Scan for the cell matching the given text and deliver its (X, Y) coordinate at center. 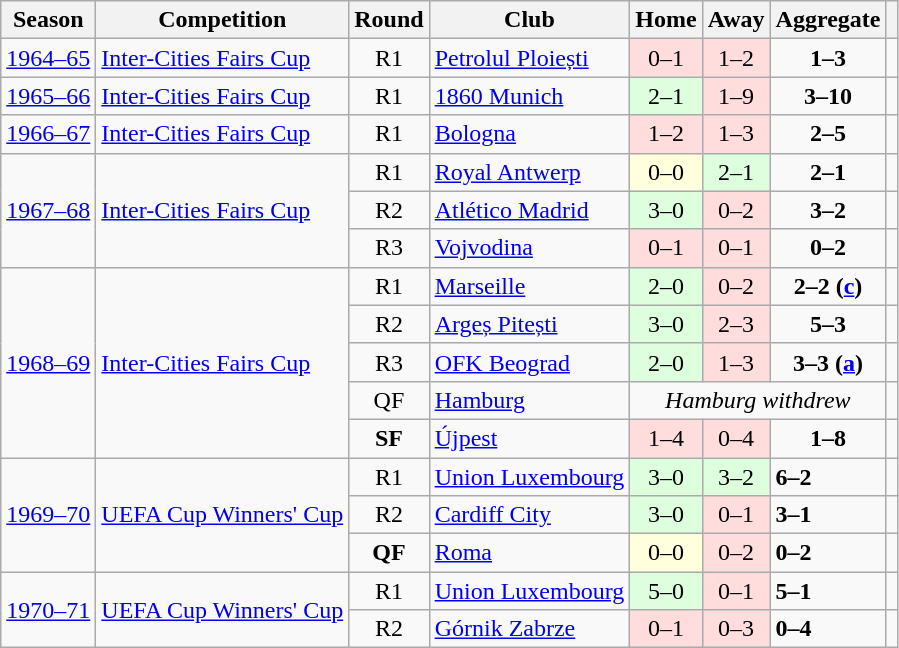
Competition (222, 20)
Vojvodina (530, 248)
1966–67 (48, 134)
OFK Beograd (530, 362)
Cardiff City (530, 515)
Season (48, 20)
Club (530, 20)
Away (736, 20)
Royal Antwerp (530, 172)
3–10 (828, 96)
5–0 (666, 591)
Argeș Pitești (530, 324)
Marseille (530, 286)
6–2 (828, 477)
5–1 (828, 591)
2–3 (736, 324)
3–1 (828, 515)
Home (666, 20)
Atlético Madrid (530, 210)
1968–69 (48, 362)
1–9 (736, 96)
3–3 (a) (828, 362)
Petrolul Ploiești (530, 58)
1–4 (666, 438)
2–2 (c) (828, 286)
Aggregate (828, 20)
1964–65 (48, 58)
1969–70 (48, 515)
1965–66 (48, 96)
1967–68 (48, 210)
Bologna (530, 134)
5–3 (828, 324)
1970–71 (48, 610)
Górnik Zabrze (530, 629)
SF (389, 438)
2–5 (828, 134)
1860 Munich (530, 96)
0–3 (736, 629)
Újpest (530, 438)
Hamburg withdrew (758, 400)
1–8 (828, 438)
Hamburg (530, 400)
Round (389, 20)
Roma (530, 553)
